Detect which cell encompasses the target text, then output its (X, Y) center coordinate. 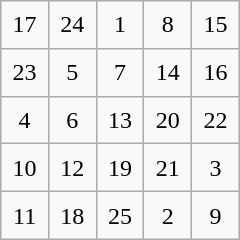
8 (168, 25)
2 (168, 216)
23 (25, 72)
4 (25, 120)
7 (120, 72)
15 (216, 25)
22 (216, 120)
18 (72, 216)
3 (216, 168)
9 (216, 216)
1 (120, 25)
14 (168, 72)
10 (25, 168)
17 (25, 25)
16 (216, 72)
12 (72, 168)
20 (168, 120)
5 (72, 72)
11 (25, 216)
13 (120, 120)
21 (168, 168)
25 (120, 216)
19 (120, 168)
24 (72, 25)
6 (72, 120)
